Capture the cell that displays the provided text and extract its (x, y) central coordinate. 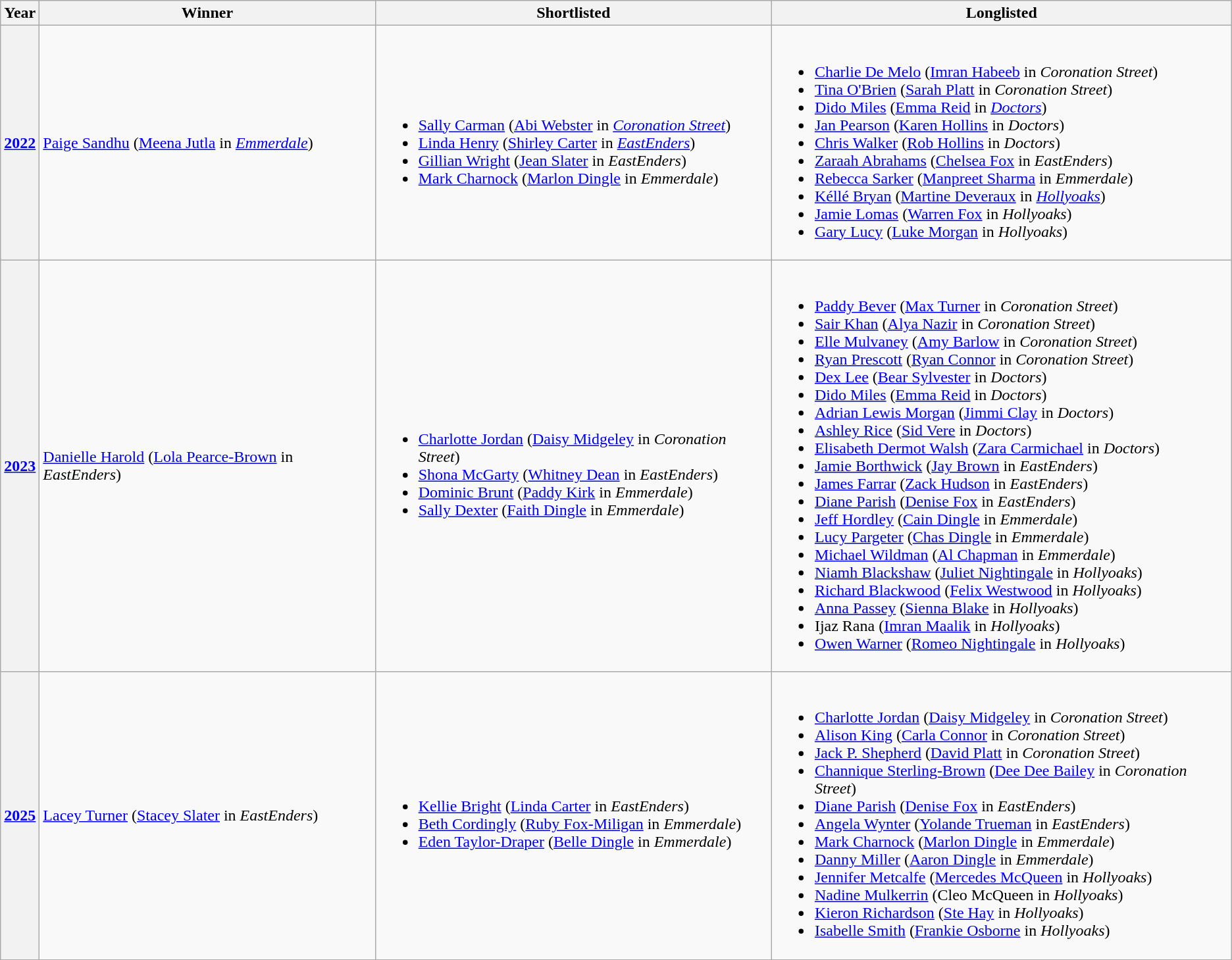
2022 (20, 143)
Shortlisted (573, 13)
Winner (207, 13)
Longlisted (1002, 13)
Lacey Turner (Stacey Slater in EastEnders) (207, 816)
Paige Sandhu (Meena Jutla in Emmerdale) (207, 143)
Kellie Bright (Linda Carter in EastEnders)Beth Cordingly (Ruby Fox-Miligan in Emmerdale)Eden Taylor-Draper (Belle Dingle in Emmerdale) (573, 816)
2025 (20, 816)
Danielle Harold (Lola Pearce-Brown in EastEnders) (207, 466)
Year (20, 13)
2023 (20, 466)
